Return (x, y) of the center of cell containing provided text 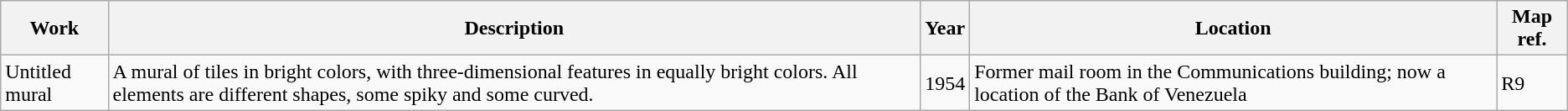
Year (945, 29)
1954 (945, 82)
Work (54, 29)
Location (1233, 29)
R9 (1533, 82)
Untitled mural (54, 82)
Description (514, 29)
Former mail room in the Communications building; now a location of the Bank of Venezuela (1233, 82)
Map ref. (1533, 29)
